Determine the (x, y) coordinate at the center of the cell enclosing the given text.  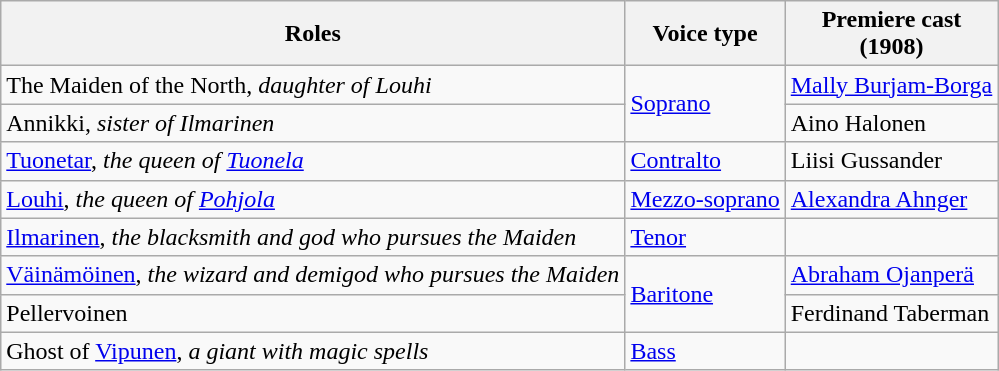
Annikki, sister of Ilmarinen (313, 123)
Louhi, the queen of Pohjola (313, 199)
Premiere cast(1908) (892, 34)
Abraham Ojanperä (892, 275)
Ghost of Vipunen, a giant with magic spells (313, 351)
Bass (705, 351)
Väinämöinen, the wizard and demigod who pursues the Maiden (313, 275)
Aino Halonen (892, 123)
Tenor (705, 237)
Ilmarinen, the blacksmith and god who pursues the Maiden (313, 237)
Alexandra Ahnger (892, 199)
Voice type (705, 34)
The Maiden of the North, daughter of Louhi (313, 85)
Contralto (705, 161)
Liisi Gussander (892, 161)
Soprano (705, 104)
Baritone (705, 294)
Ferdinand Taberman (892, 313)
Roles (313, 34)
Pellervoinen (313, 313)
Mally Burjam-Borga (892, 85)
Tuonetar, the queen of Tuonela (313, 161)
Mezzo-soprano (705, 199)
